Pinpoint the cell where the given text exists, returning its [x, y] midpoint coordinate. 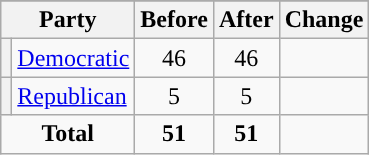
After [246, 20]
Change [324, 20]
Before [174, 20]
Republican [74, 96]
Total [68, 134]
Party [68, 20]
Democratic [74, 58]
